Find where the given text appears and provide that cell's center as [x, y] coordinate. 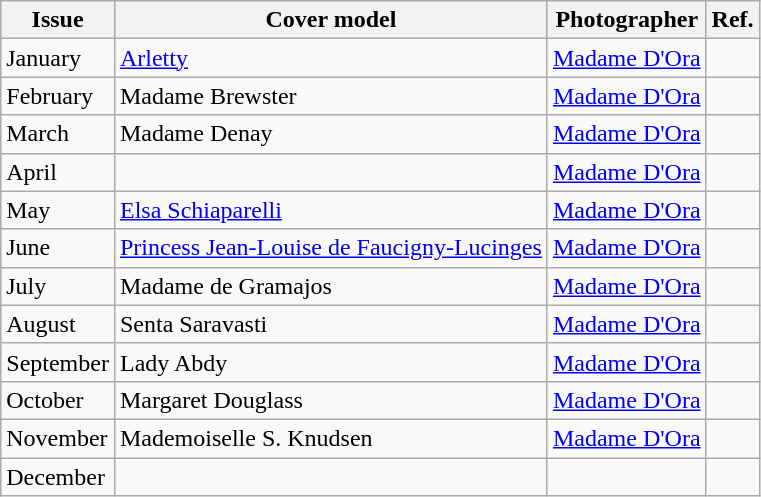
August [58, 324]
December [58, 477]
Senta Saravasti [330, 324]
Issue [58, 20]
February [58, 96]
Arletty [330, 58]
January [58, 58]
April [58, 172]
Photographer [626, 20]
March [58, 134]
Ref. [732, 20]
July [58, 286]
May [58, 210]
Mademoiselle S. Knudsen [330, 438]
Princess Jean-Louise de Faucigny-Lucinges [330, 248]
June [58, 248]
Cover model [330, 20]
November [58, 438]
Madame Denay [330, 134]
Elsa Schiaparelli [330, 210]
October [58, 400]
Lady Abdy [330, 362]
Margaret Douglass [330, 400]
Madame de Gramajos [330, 286]
September [58, 362]
Madame Brewster [330, 96]
